Determine the (X, Y) coordinate at the center of the cell enclosing the given text.  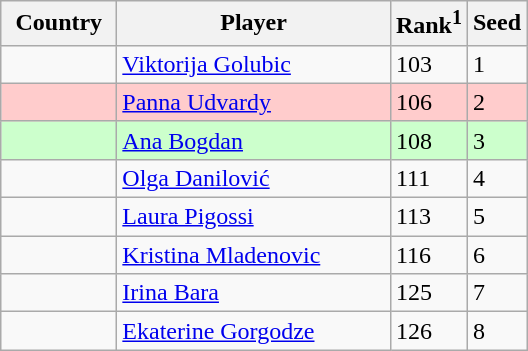
108 (428, 140)
6 (496, 255)
Olga Danilović (254, 178)
106 (428, 102)
Panna Udvardy (254, 102)
2 (496, 102)
5 (496, 217)
Kristina Mladenovic (254, 255)
8 (496, 331)
Player (254, 24)
Country (59, 24)
7 (496, 293)
Rank1 (428, 24)
1 (496, 64)
Irina Bara (254, 293)
126 (428, 331)
103 (428, 64)
3 (496, 140)
Ekaterine Gorgodze (254, 331)
111 (428, 178)
Laura Pigossi (254, 217)
116 (428, 255)
4 (496, 178)
113 (428, 217)
Seed (496, 24)
125 (428, 293)
Ana Bogdan (254, 140)
Viktorija Golubic (254, 64)
